Return (X, Y) of the center of cell containing provided text 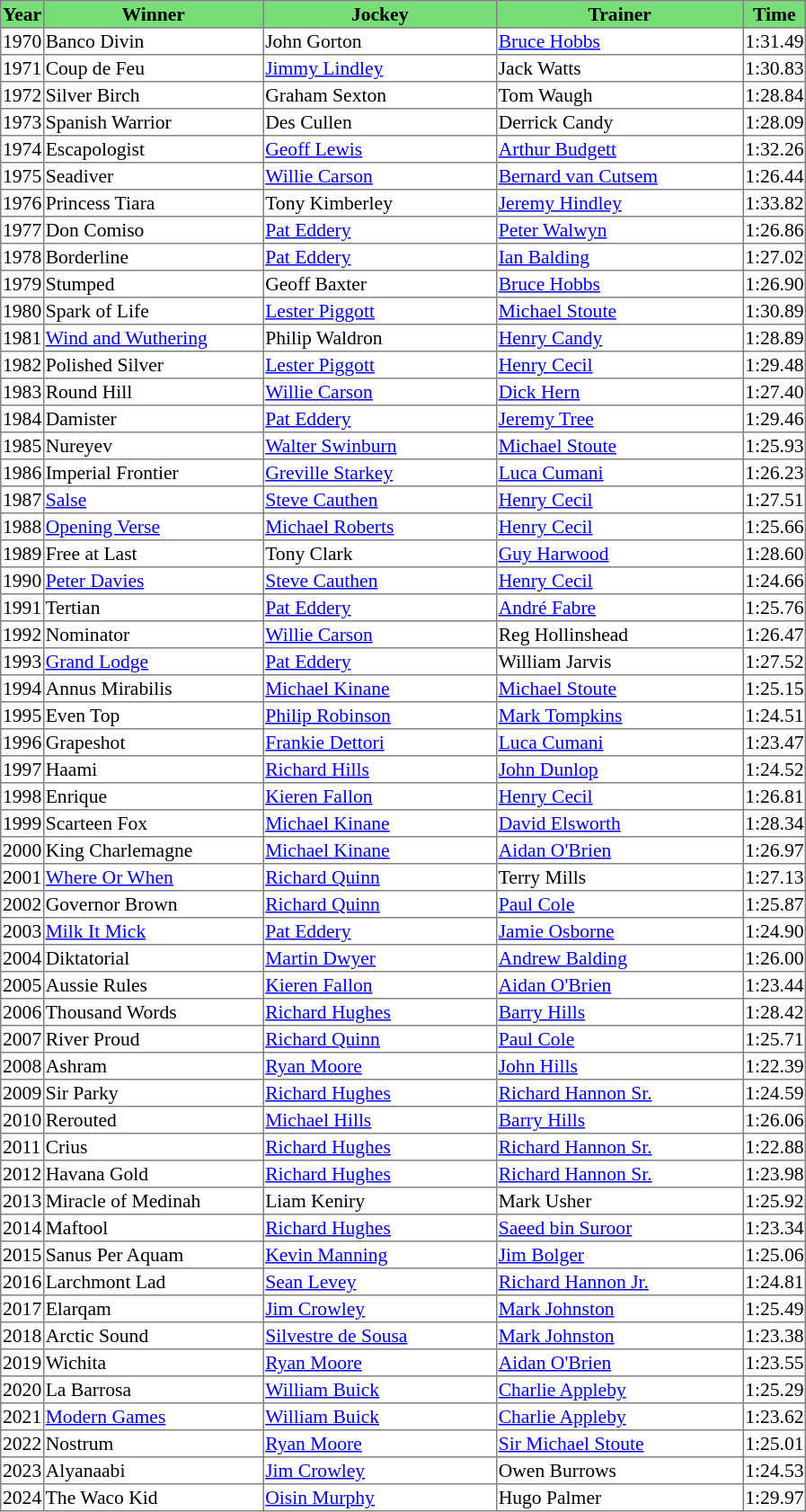
Owen Burrows (619, 1471)
Princess Tiara (153, 203)
Escapologist (153, 149)
2007 (22, 1039)
2014 (22, 1228)
Ian Balding (619, 257)
1981 (22, 338)
1993 (22, 662)
Tertian (153, 608)
1:25.06 (775, 1255)
Annus Mirabilis (153, 689)
Sanus Per Aquam (153, 1255)
Governor Brown (153, 904)
1:23.55 (775, 1363)
Tony Clark (380, 554)
Larchmont Lad (153, 1282)
1:24.51 (775, 716)
Sir Michael Stoute (619, 1444)
Jockey (380, 14)
Mark Tompkins (619, 716)
Wind and Wuthering (153, 338)
1985 (22, 446)
John Gorton (380, 41)
1:28.34 (775, 823)
Spanish Warrior (153, 122)
1:27.51 (775, 500)
Peter Walwyn (619, 230)
1990 (22, 581)
1:25.76 (775, 608)
1:25.66 (775, 527)
1994 (22, 689)
1:23.38 (775, 1336)
John Hills (619, 1066)
Havana Gold (153, 1174)
1991 (22, 608)
1:26.00 (775, 958)
1:25.49 (775, 1309)
1:26.06 (775, 1120)
Sir Parky (153, 1093)
1:25.01 (775, 1444)
1:24.52 (775, 769)
River Proud (153, 1039)
Damister (153, 419)
1975 (22, 176)
Don Comiso (153, 230)
1:26.81 (775, 796)
1:28.84 (775, 95)
Silver Birch (153, 95)
1973 (22, 122)
1:28.42 (775, 1012)
Scarteen Fox (153, 823)
Salse (153, 500)
1:24.59 (775, 1093)
2015 (22, 1255)
Jeremy Tree (619, 419)
Where Or When (153, 877)
1980 (22, 311)
1:29.48 (775, 365)
2008 (22, 1066)
Sean Levey (380, 1282)
1:22.39 (775, 1066)
2020 (22, 1390)
Maftool (153, 1228)
1:24.66 (775, 581)
1997 (22, 769)
1:26.44 (775, 176)
1979 (22, 284)
Imperial Frontier (153, 473)
2012 (22, 1174)
Rerouted (153, 1120)
Coup de Feu (153, 68)
Banco Divin (153, 41)
Thousand Words (153, 1012)
1977 (22, 230)
2024 (22, 1498)
Borderline (153, 257)
2022 (22, 1444)
Modern Games (153, 1417)
1984 (22, 419)
1988 (22, 527)
2009 (22, 1093)
1:23.98 (775, 1174)
1970 (22, 41)
1971 (22, 68)
Michael Roberts (380, 527)
1:26.90 (775, 284)
Geoff Lewis (380, 149)
1:30.89 (775, 311)
1:25.15 (775, 689)
1:24.53 (775, 1471)
2011 (22, 1147)
André Fabre (619, 608)
1998 (22, 796)
1:26.86 (775, 230)
Milk It Mick (153, 931)
2002 (22, 904)
Stumped (153, 284)
Elarqam (153, 1309)
Graham Sexton (380, 95)
Ashram (153, 1066)
1:23.44 (775, 985)
Nostrum (153, 1444)
1996 (22, 743)
1:29.46 (775, 419)
1987 (22, 500)
Michael Hills (380, 1120)
Hugo Palmer (619, 1498)
Greville Starkey (380, 473)
Free at Last (153, 554)
Derrick Candy (619, 122)
Oisin Murphy (380, 1498)
Trainer (619, 14)
King Charlemagne (153, 850)
Tony Kimberley (380, 203)
1:27.52 (775, 662)
1995 (22, 716)
Tom Waugh (619, 95)
2021 (22, 1417)
1972 (22, 95)
2017 (22, 1309)
1974 (22, 149)
La Barrosa (153, 1390)
2001 (22, 877)
1:28.60 (775, 554)
1:25.71 (775, 1039)
2018 (22, 1336)
1:27.13 (775, 877)
William Jarvis (619, 662)
2023 (22, 1471)
Seadiver (153, 176)
2019 (22, 1363)
Jeremy Hindley (619, 203)
Richard Hannon Jr. (619, 1282)
2013 (22, 1201)
1982 (22, 365)
Peter Davies (153, 581)
Philip Waldron (380, 338)
Frankie Dettori (380, 743)
1:23.47 (775, 743)
1:25.29 (775, 1390)
Wichita (153, 1363)
1:25.93 (775, 446)
1:26.47 (775, 635)
Mark Usher (619, 1201)
1989 (22, 554)
Walter Swinburn (380, 446)
Henry Candy (619, 338)
1:28.89 (775, 338)
1:24.81 (775, 1282)
1:32.26 (775, 149)
The Waco Kid (153, 1498)
Liam Keniry (380, 1201)
1986 (22, 473)
1:23.62 (775, 1417)
Saeed bin Suroor (619, 1228)
1:28.09 (775, 122)
Crius (153, 1147)
2003 (22, 931)
Nureyev (153, 446)
1978 (22, 257)
Spark of Life (153, 311)
1:30.83 (775, 68)
2005 (22, 985)
Year (22, 14)
Winner (153, 14)
Martin Dwyer (380, 958)
Grapeshot (153, 743)
1992 (22, 635)
1:31.49 (775, 41)
2016 (22, 1282)
1:27.02 (775, 257)
Guy Harwood (619, 554)
Jimmy Lindley (380, 68)
1:33.82 (775, 203)
Geoff Baxter (380, 284)
1:29.97 (775, 1498)
Arthur Budgett (619, 149)
Des Cullen (380, 122)
1:26.97 (775, 850)
Reg Hollinshead (619, 635)
Terry Mills (619, 877)
1999 (22, 823)
1983 (22, 392)
John Dunlop (619, 769)
Haami (153, 769)
Richard Hills (380, 769)
Dick Hern (619, 392)
Time (775, 14)
Diktatorial (153, 958)
1:25.87 (775, 904)
1:25.92 (775, 1201)
1:27.40 (775, 392)
1976 (22, 203)
1:26.23 (775, 473)
2010 (22, 1120)
Nominator (153, 635)
Jamie Osborne (619, 931)
Round Hill (153, 392)
Jim Bolger (619, 1255)
Andrew Balding (619, 958)
2006 (22, 1012)
Miracle of Medinah (153, 1201)
1:23.34 (775, 1228)
Alyanaabi (153, 1471)
Philip Robinson (380, 716)
Kevin Manning (380, 1255)
Polished Silver (153, 365)
2004 (22, 958)
1:22.88 (775, 1147)
Aussie Rules (153, 985)
Jack Watts (619, 68)
Even Top (153, 716)
Opening Verse (153, 527)
2000 (22, 850)
David Elsworth (619, 823)
Bernard van Cutsem (619, 176)
Enrique (153, 796)
Grand Lodge (153, 662)
Arctic Sound (153, 1336)
1:24.90 (775, 931)
Silvestre de Sousa (380, 1336)
